Scan for the cell matching the given text and deliver its [X, Y] coordinate at center. 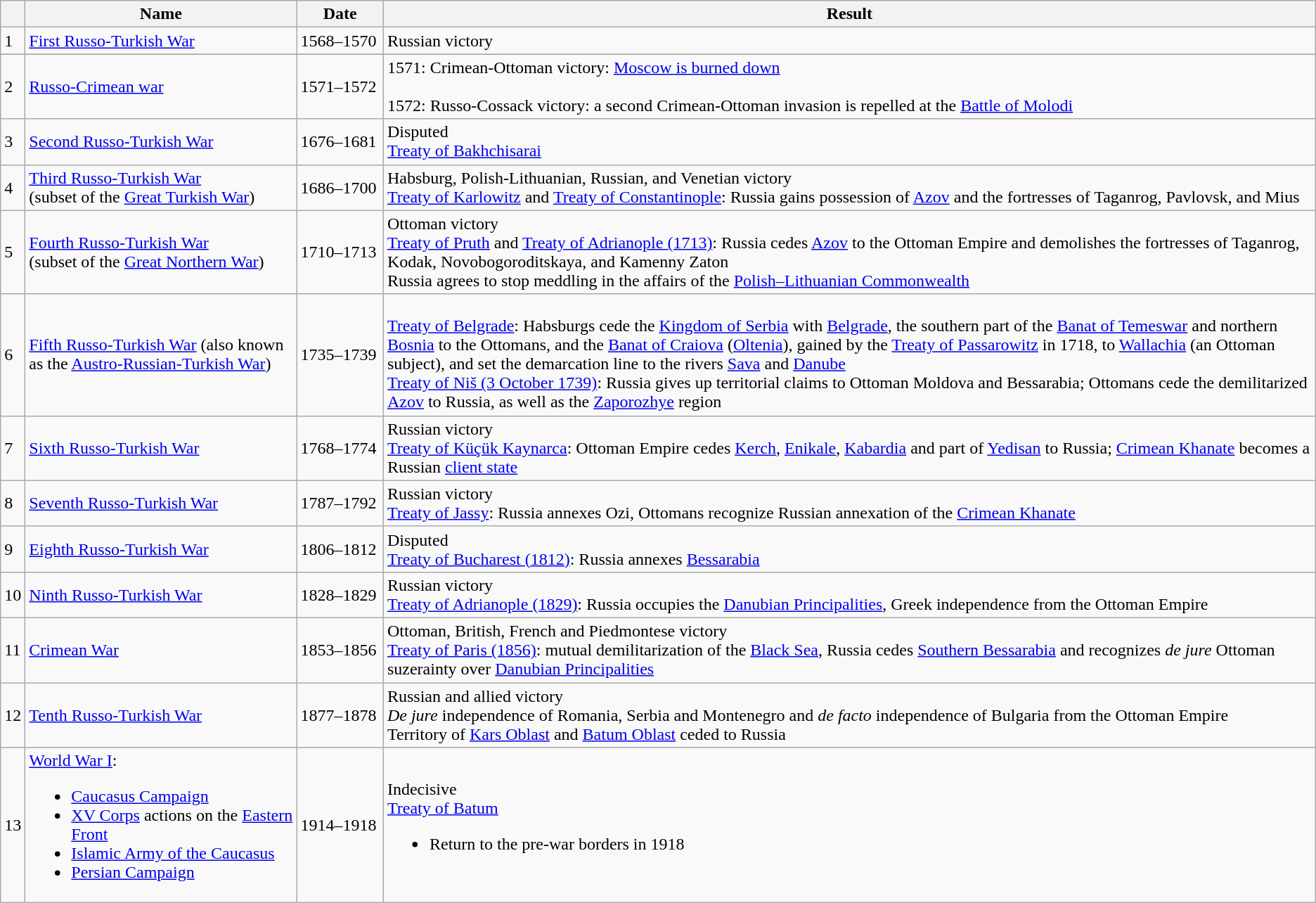
12 [13, 715]
1735–1739 [340, 354]
1676–1681 [340, 142]
Seventh Russo-Turkish War [161, 504]
Third Russo-Turkish War(subset of the Great Turkish War) [161, 187]
1877–1878 [340, 715]
8 [13, 504]
1806–1812 [340, 549]
Crimean War [161, 650]
7 [13, 448]
1787–1792 [340, 504]
Fourth Russo-Turkish War(subset of the Great Northern War) [161, 252]
1914–1918 [340, 826]
Russian victory [849, 41]
13 [13, 826]
10 [13, 595]
11 [13, 650]
2 [13, 87]
First Russo-Turkish War [161, 41]
1828–1829 [340, 595]
Tenth Russo-Turkish War [161, 715]
Russian victoryTreaty of Jassy: Russia annexes Ozi, Ottomans recognize Russian annexation of the Crimean Khanate [849, 504]
6 [13, 354]
World War I:Caucasus CampaignXV Corps actions on the Eastern FrontIslamic Army of the CaucasusPersian Campaign [161, 826]
1768–1774 [340, 448]
1853–1856 [340, 650]
9 [13, 549]
Russo-Crimean war [161, 87]
1 [13, 41]
DisputedTreaty of Bucharest (1812): Russia annexes Bessarabia [849, 549]
Eighth Russo-Turkish War [161, 549]
Result [849, 14]
1568–1570 [340, 41]
DisputedTreaty of Bakhchisarai [849, 142]
4 [13, 187]
1710–1713 [340, 252]
Date [340, 14]
1686–1700 [340, 187]
5 [13, 252]
1571–1572 [340, 87]
IndecisiveTreaty of BatumReturn to the pre-war borders in 1918 [849, 826]
Fifth Russo-Turkish War (also known as the Austro-Russian-Turkish War) [161, 354]
Name [161, 14]
Russian victoryTreaty of Adrianople (1829): Russia occupies the Danubian Principalities, Greek independence from the Ottoman Empire [849, 595]
Ninth Russo-Turkish War [161, 595]
Sixth Russo-Turkish War [161, 448]
3 [13, 142]
Second Russo-Turkish War [161, 142]
